Find where the given text appears and provide that cell's center as (x, y) coordinate. 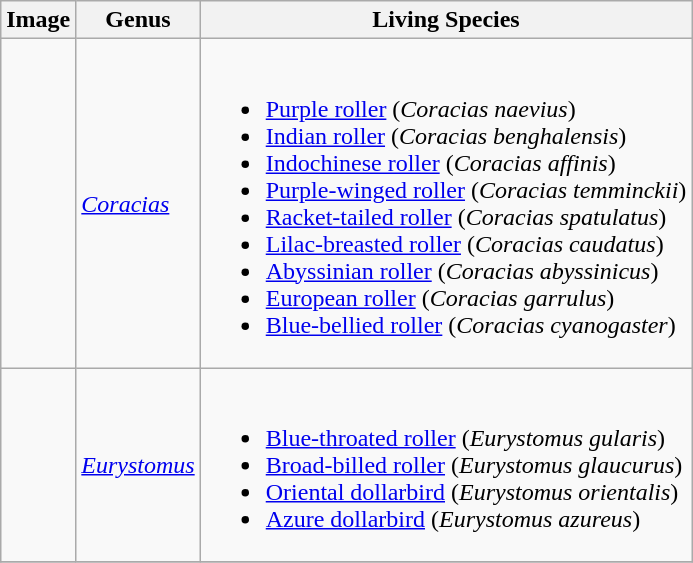
Image (38, 20)
Eurystomus (138, 465)
Genus (138, 20)
Living Species (446, 20)
Coracias (138, 204)
